Determine the (X, Y) coordinate at the center of the cell enclosing the given text.  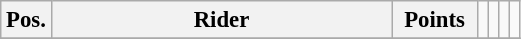
Points (435, 20)
Pos. (26, 20)
Rider (222, 20)
